Capture the cell that displays the provided text and extract its [x, y] central coordinate. 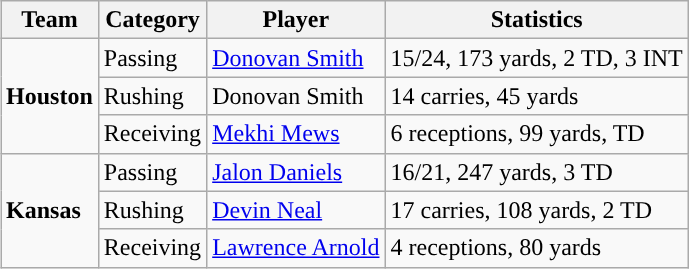
Lawrence Arnold [296, 248]
15/24, 173 yards, 2 TD, 3 INT [536, 58]
6 receptions, 99 yards, TD [536, 134]
Kansas [50, 210]
17 carries, 108 yards, 2 TD [536, 210]
Devin Neal [296, 210]
Team [50, 20]
4 receptions, 80 yards [536, 248]
Statistics [536, 20]
Mekhi Mews [296, 134]
16/21, 247 yards, 3 TD [536, 172]
Houston [50, 96]
Jalon Daniels [296, 172]
14 carries, 45 yards [536, 96]
Player [296, 20]
Category [152, 20]
